Return the (X, Y) coordinate for the center point of the cell that contains the specified text.  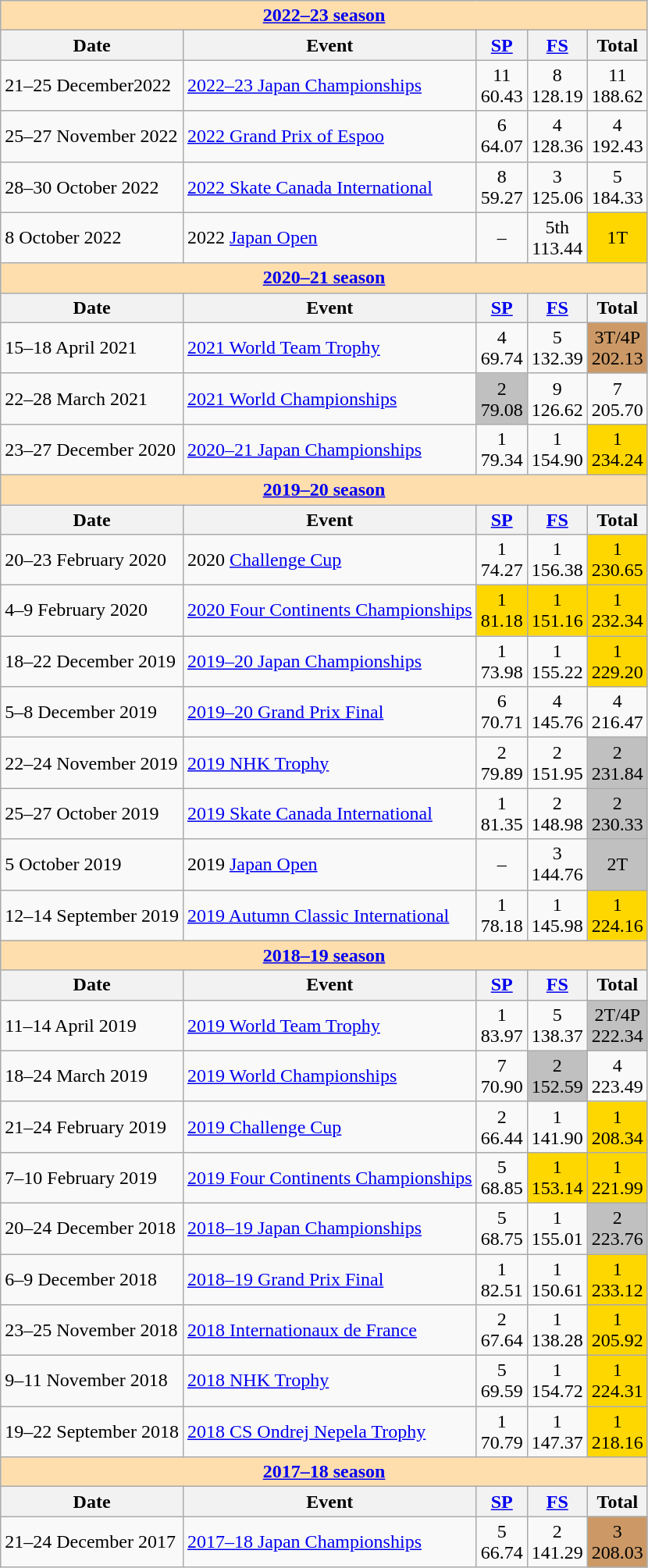
2017–18 season (325, 1472)
9–11 November 2018 (92, 1381)
2T (617, 865)
25–27 October 2019 (92, 813)
23–25 November 2018 (92, 1330)
15–18 April 2021 (92, 348)
4 192.43 (617, 136)
4 216.47 (617, 712)
5th 113.44 (557, 237)
2019 World Team Trophy (329, 1026)
2022–23 Japan Championships (329, 86)
5 132.39 (557, 348)
2019 Japan Open (329, 865)
1 234.24 (617, 450)
2 152.59 (557, 1076)
12–14 September 2019 (92, 915)
2022–23 season (325, 16)
1 150.61 (557, 1278)
4 145.76 (557, 712)
1 73.98 (501, 662)
1 83.97 (501, 1026)
2 66.44 (501, 1127)
2019 Challenge Cup (329, 1127)
3T/4P 202.13 (617, 348)
2 79.89 (501, 763)
1 154.72 (557, 1381)
6 64.07 (501, 136)
1 145.98 (557, 915)
1 141.90 (557, 1127)
1 82.51 (501, 1278)
3 144.76 (557, 865)
2019–20 Japan Championships (329, 662)
1 221.99 (617, 1177)
1 79.34 (501, 450)
2020–21 season (325, 278)
19–22 September 2018 (92, 1431)
1T (617, 237)
18–22 December 2019 (92, 662)
1 155.01 (557, 1228)
2018 NHK Trophy (329, 1381)
6 70.71 (501, 712)
5 66.74 (501, 1542)
2017–18 Japan Championships (329, 1542)
1 233.12 (617, 1278)
2 79.08 (501, 398)
22–24 November 2019 (92, 763)
2022 Skate Canada International (329, 187)
11 60.43 (501, 86)
11–14 April 2019 (92, 1026)
1 232.34 (617, 610)
2022 Grand Prix of Espoo (329, 136)
1 156.38 (557, 560)
2 141.29 (557, 1542)
2 67.64 (501, 1330)
1 81.35 (501, 813)
1 205.92 (617, 1330)
1 154.90 (557, 450)
1 74.27 (501, 560)
2018–19 season (325, 955)
1 208.34 (617, 1127)
1 230.65 (617, 560)
8 October 2022 (92, 237)
20–23 February 2020 (92, 560)
1 78.18 (501, 915)
3 208.03 (617, 1542)
22–28 March 2021 (92, 398)
2 151.95 (557, 763)
2020 Challenge Cup (329, 560)
2018 Internationaux de France (329, 1330)
25–27 November 2022 (92, 136)
7 70.90 (501, 1076)
5 69.59 (501, 1381)
2019 NHK Trophy (329, 763)
1 147.37 (557, 1431)
1 151.16 (557, 610)
23–27 December 2020 (92, 450)
5 68.75 (501, 1228)
7 205.70 (617, 398)
2 223.76 (617, 1228)
4–9 February 2020 (92, 610)
2019–20 season (325, 489)
2 231.84 (617, 763)
11 188.62 (617, 86)
1 81.18 (501, 610)
2 148.98 (557, 813)
5 68.85 (501, 1177)
1 224.16 (617, 915)
4 69.74 (501, 348)
5 138.37 (557, 1026)
1 224.31 (617, 1381)
21–24 February 2019 (92, 1127)
4 128.36 (557, 136)
1 153.14 (557, 1177)
2018–19 Japan Championships (329, 1228)
2020 Four Continents Championships (329, 610)
2021 World Championships (329, 398)
2019 Four Continents Championships (329, 1177)
1 138.28 (557, 1330)
5 184.33 (617, 187)
7–10 February 2019 (92, 1177)
28–30 October 2022 (92, 187)
2022 Japan Open (329, 237)
18–24 March 2019 (92, 1076)
1 155.22 (557, 662)
9 126.62 (557, 398)
1 229.20 (617, 662)
1 218.16 (617, 1431)
2020–21 Japan Championships (329, 450)
2021 World Team Trophy (329, 348)
6–9 December 2018 (92, 1278)
2018 CS Ondrej Nepela Trophy (329, 1431)
2 230.33 (617, 813)
21–25 December2022 (92, 86)
2019 Autumn Classic International (329, 915)
2019 Skate Canada International (329, 813)
4 223.49 (617, 1076)
5 October 2019 (92, 865)
2018–19 Grand Prix Final (329, 1278)
3 125.06 (557, 187)
2019 World Championships (329, 1076)
2019–20 Grand Prix Final (329, 712)
5–8 December 2019 (92, 712)
8 128.19 (557, 86)
1 70.79 (501, 1431)
2T/4P 222.34 (617, 1026)
21–24 December 2017 (92, 1542)
8 59.27 (501, 187)
20–24 December 2018 (92, 1228)
